Locate the cell with the specified text and output its [X, Y] center coordinate. 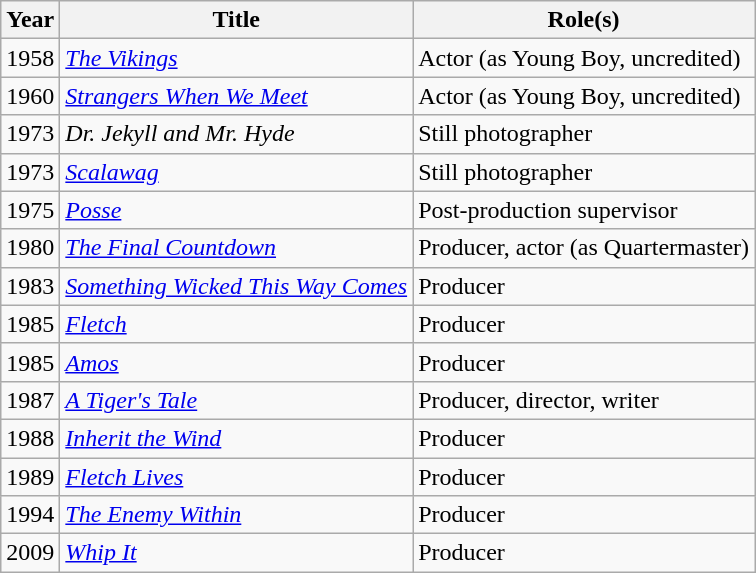
Fletch [236, 324]
1980 [30, 248]
Post-production supervisor [584, 210]
1994 [30, 515]
Role(s) [584, 20]
The Vikings [236, 58]
1983 [30, 286]
1960 [30, 96]
1988 [30, 438]
Dr. Jekyll and Mr. Hyde [236, 134]
The Final Countdown [236, 248]
Posse [236, 210]
Inherit the Wind [236, 438]
The Enemy Within [236, 515]
Producer, director, writer [584, 400]
1989 [30, 477]
Title [236, 20]
Fletch Lives [236, 477]
Amos [236, 362]
Whip It [236, 553]
Year [30, 20]
1987 [30, 400]
Something Wicked This Way Comes [236, 286]
Scalawag [236, 172]
Producer, actor (as Quartermaster) [584, 248]
A Tiger's Tale [236, 400]
1975 [30, 210]
Strangers When We Meet [236, 96]
1958 [30, 58]
2009 [30, 553]
